Identify which cell holds the provided text, then report its (x, y) central coordinate. 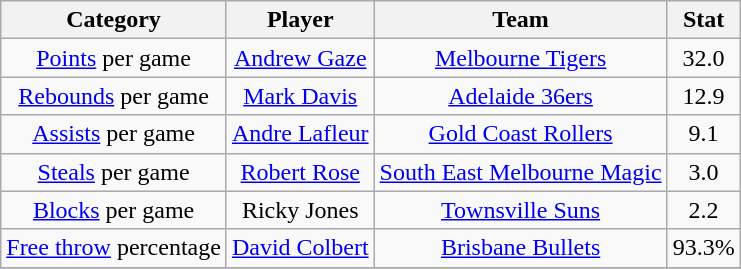
3.0 (704, 172)
Team (520, 20)
Mark Davis (300, 96)
9.1 (704, 134)
Steals per game (114, 172)
Andre Lafleur (300, 134)
Brisbane Bullets (520, 248)
Townsville Suns (520, 210)
Points per game (114, 58)
Melbourne Tigers (520, 58)
Category (114, 20)
Andrew Gaze (300, 58)
Free throw percentage (114, 248)
Assists per game (114, 134)
Player (300, 20)
2.2 (704, 210)
32.0 (704, 58)
Stat (704, 20)
Adelaide 36ers (520, 96)
South East Melbourne Magic (520, 172)
Ricky Jones (300, 210)
Blocks per game (114, 210)
93.3% (704, 248)
Gold Coast Rollers (520, 134)
Rebounds per game (114, 96)
12.9 (704, 96)
David Colbert (300, 248)
Robert Rose (300, 172)
